Output the (X, Y) coordinate of the center of the cell containing the given text.  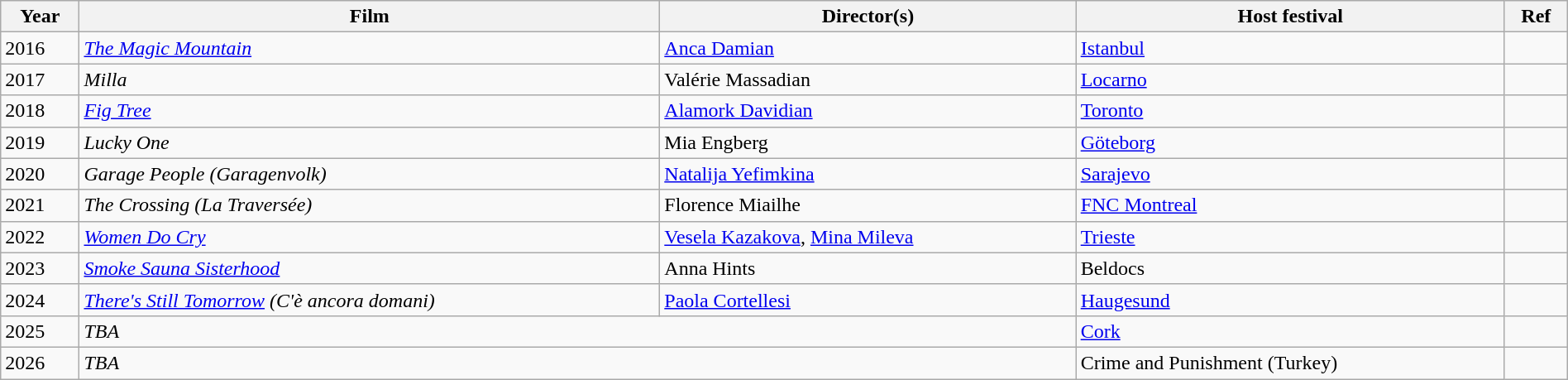
Natalija Yefimkina (868, 174)
Sarajevo (1290, 174)
Valérie Massadian (868, 79)
Fig Tree (370, 111)
Beldocs (1290, 268)
Alamork Davidian (868, 111)
Garage People (Garagenvolk) (370, 174)
2018 (40, 111)
Lucky One (370, 142)
2025 (40, 331)
2023 (40, 268)
Women Do Cry (370, 237)
Ref (1536, 17)
The Crossing (La Traversée) (370, 205)
Host festival (1290, 17)
Smoke Sauna Sisterhood (370, 268)
Göteborg (1290, 142)
2020 (40, 174)
Trieste (1290, 237)
2019 (40, 142)
Anca Damian (868, 48)
2026 (40, 363)
Toronto (1290, 111)
Crime and Punishment (Turkey) (1290, 363)
2016 (40, 48)
There's Still Tomorrow (C'è ancora domani) (370, 300)
Anna Hints (868, 268)
2017 (40, 79)
Paola Cortellesi (868, 300)
2022 (40, 237)
Director(s) (868, 17)
2021 (40, 205)
2024 (40, 300)
Vesela Kazakova, Mina Mileva (868, 237)
Year (40, 17)
Cork (1290, 331)
Florence Miailhe (868, 205)
Locarno (1290, 79)
Film (370, 17)
Mia Engberg (868, 142)
Milla (370, 79)
The Magic Mountain (370, 48)
Istanbul (1290, 48)
FNC Montreal (1290, 205)
Haugesund (1290, 300)
